Pinpoint the cell where the given text exists, returning its (X, Y) midpoint coordinate. 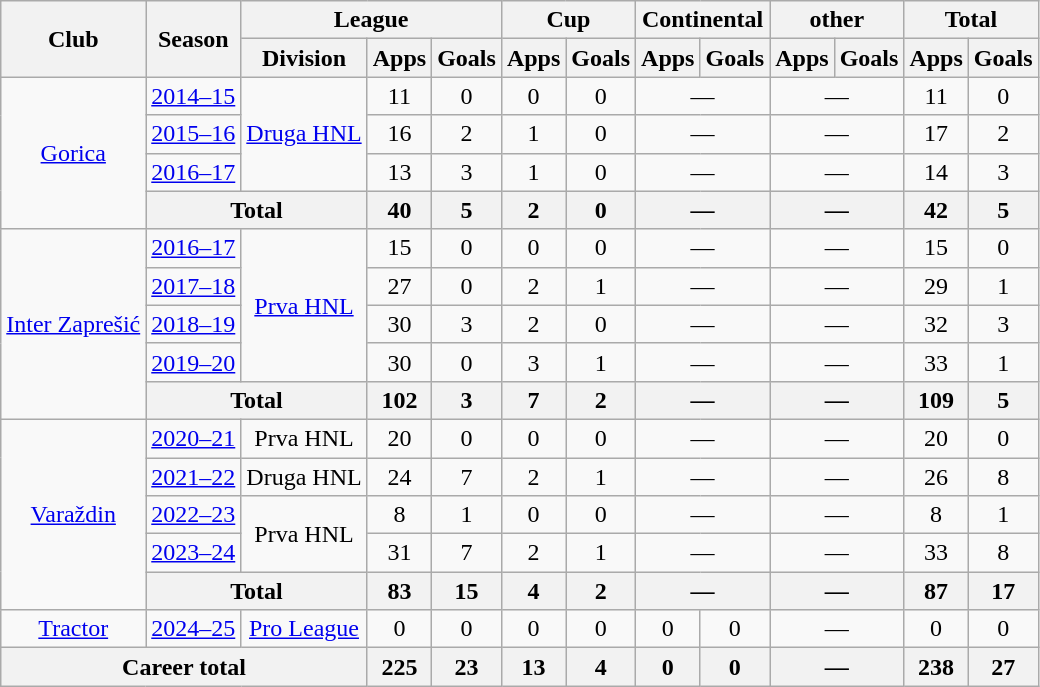
2021–22 (194, 477)
other (837, 20)
Career total (184, 667)
Club (74, 39)
2020–21 (194, 438)
32 (936, 324)
Inter Zaprešić (74, 324)
83 (399, 591)
Varaždin (74, 514)
2014–15 (194, 96)
2015–16 (194, 134)
Pro League (304, 629)
109 (936, 400)
16 (399, 134)
2019–20 (194, 362)
2017–18 (194, 286)
Division (304, 58)
102 (399, 400)
225 (399, 667)
Tractor (74, 629)
87 (936, 591)
Continental (703, 20)
2022–23 (194, 515)
2024–25 (194, 629)
26 (936, 477)
40 (399, 210)
42 (936, 210)
Cup (568, 20)
24 (399, 477)
Season (194, 39)
14 (936, 172)
238 (936, 667)
2018–19 (194, 324)
2023–24 (194, 553)
League (372, 20)
29 (936, 286)
31 (399, 553)
23 (467, 667)
Gorica (74, 153)
